Output the (X, Y) coordinate of the center of the cell containing the given text.  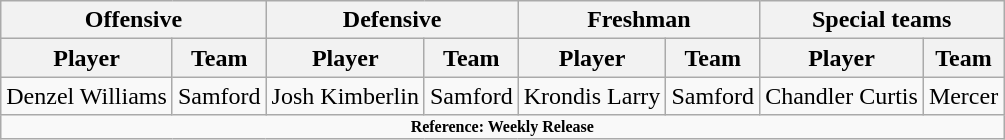
Krondis Larry (592, 96)
Reference: Weekly Release (502, 127)
Chandler Curtis (842, 96)
Josh Kimberlin (345, 96)
Mercer (963, 96)
Offensive (134, 20)
Defensive (392, 20)
Freshman (638, 20)
Special teams (882, 20)
Denzel Williams (87, 96)
